Scan for the cell matching the given text and deliver its (x, y) coordinate at center. 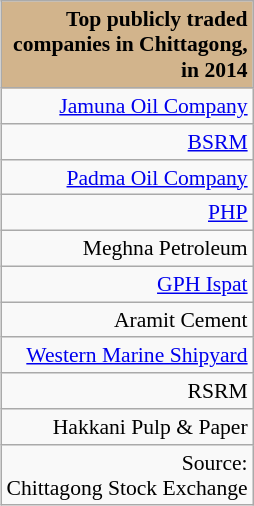
RSRM (128, 391)
Source: Chittagong Stock Exchange (128, 474)
PHP (128, 213)
GPH Ispat (128, 284)
Meghna Petroleum (128, 248)
Padma Oil Company (128, 177)
Aramit Cement (128, 320)
Hakkani Pulp & Paper (128, 427)
Jamuna Oil Company (128, 106)
Top publicly traded companies in Chittagong, in 2014 (128, 44)
BSRM (128, 142)
Western Marine Shipyard (128, 355)
